Find where the given text appears and provide that cell's center as (x, y) coordinate. 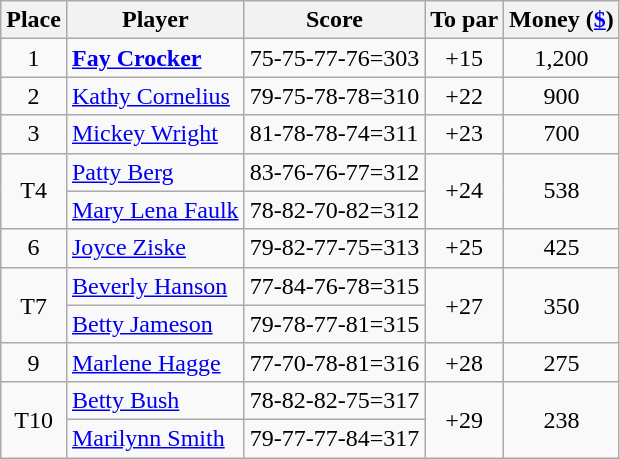
75-75-77-76=303 (334, 58)
538 (562, 191)
Betty Bush (155, 400)
Kathy Cornelius (155, 96)
+22 (464, 96)
1 (34, 58)
Joyce Ziske (155, 248)
Mickey Wright (155, 134)
79-82-77-75=313 (334, 248)
Marilynn Smith (155, 438)
79-77-77-84=317 (334, 438)
T7 (34, 305)
79-78-77-81=315 (334, 324)
81-78-78-74=311 (334, 134)
+15 (464, 58)
77-70-78-81=316 (334, 362)
Patty Berg (155, 172)
Fay Crocker (155, 58)
+29 (464, 419)
6 (34, 248)
+25 (464, 248)
78-82-82-75=317 (334, 400)
2 (34, 96)
To par (464, 20)
Marlene Hagge (155, 362)
700 (562, 134)
1,200 (562, 58)
Betty Jameson (155, 324)
78-82-70-82=312 (334, 210)
Player (155, 20)
Score (334, 20)
83-76-76-77=312 (334, 172)
350 (562, 305)
77-84-76-78=315 (334, 286)
9 (34, 362)
Money ($) (562, 20)
900 (562, 96)
Beverly Hanson (155, 286)
T4 (34, 191)
Mary Lena Faulk (155, 210)
275 (562, 362)
Place (34, 20)
+27 (464, 305)
+24 (464, 191)
+23 (464, 134)
T10 (34, 419)
+28 (464, 362)
3 (34, 134)
425 (562, 248)
79-75-78-78=310 (334, 96)
238 (562, 419)
